Capture the cell that displays the provided text and extract its (x, y) central coordinate. 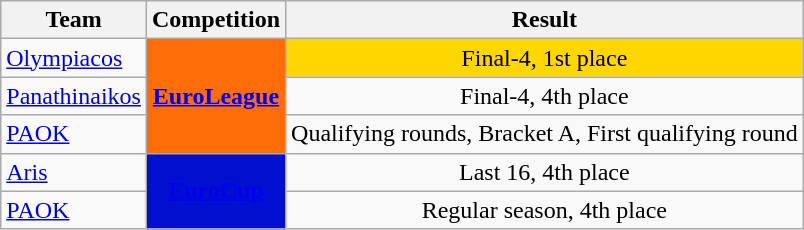
Qualifying rounds, Bracket A, First qualifying round (545, 134)
EuroCup (216, 191)
Final-4, 4th place (545, 96)
Aris (74, 172)
Final-4, 1st place (545, 58)
Panathinaikos (74, 96)
Regular season, 4th place (545, 210)
Result (545, 20)
EuroLeague (216, 96)
Competition (216, 20)
Olympiacos (74, 58)
Last 16, 4th place (545, 172)
Team (74, 20)
